Extract the (x, y) coordinate from the center of the cell holding the provided text.  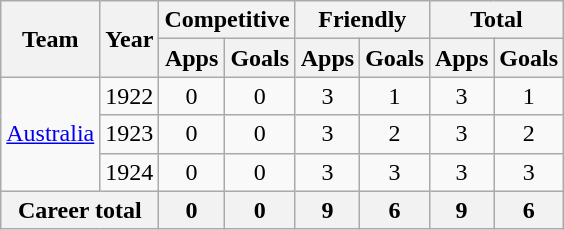
Year (130, 39)
1924 (130, 172)
Team (50, 39)
Career total (80, 210)
Total (496, 20)
1922 (130, 96)
Australia (50, 134)
1923 (130, 134)
Friendly (362, 20)
Competitive (227, 20)
